Identify which cell holds the provided text, then report its (x, y) central coordinate. 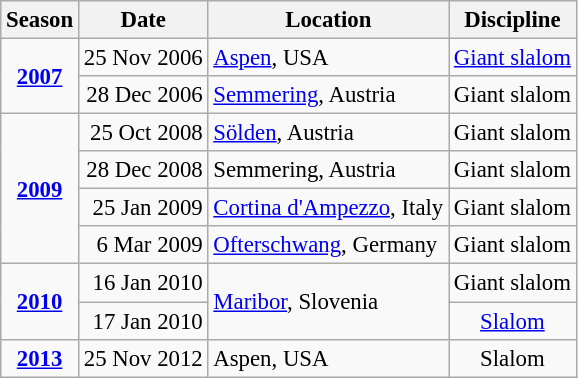
28 Dec 2008 (143, 170)
Ofterschwang, Germany (328, 245)
2010 (40, 302)
2009 (40, 189)
16 Jan 2010 (143, 283)
25 Jan 2009 (143, 208)
17 Jan 2010 (143, 321)
Season (40, 20)
Cortina d'Ampezzo, Italy (328, 208)
Date (143, 20)
28 Dec 2006 (143, 95)
25 Oct 2008 (143, 133)
25 Nov 2006 (143, 58)
Discipline (513, 20)
Location (328, 20)
2013 (40, 358)
25 Nov 2012 (143, 358)
Sölden, Austria (328, 133)
6 Mar 2009 (143, 245)
2007 (40, 76)
Maribor, Slovenia (328, 302)
